Identify which cell holds the provided text, then report its [x, y] central coordinate. 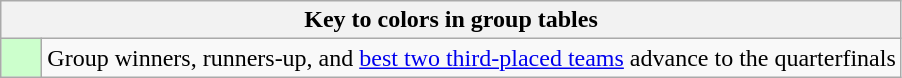
Key to colors in group tables [452, 20]
Group winners, runners-up, and best two third-placed teams advance to the quarterfinals [472, 58]
